Detect which cell encompasses the target text, then output its [X, Y] center coordinate. 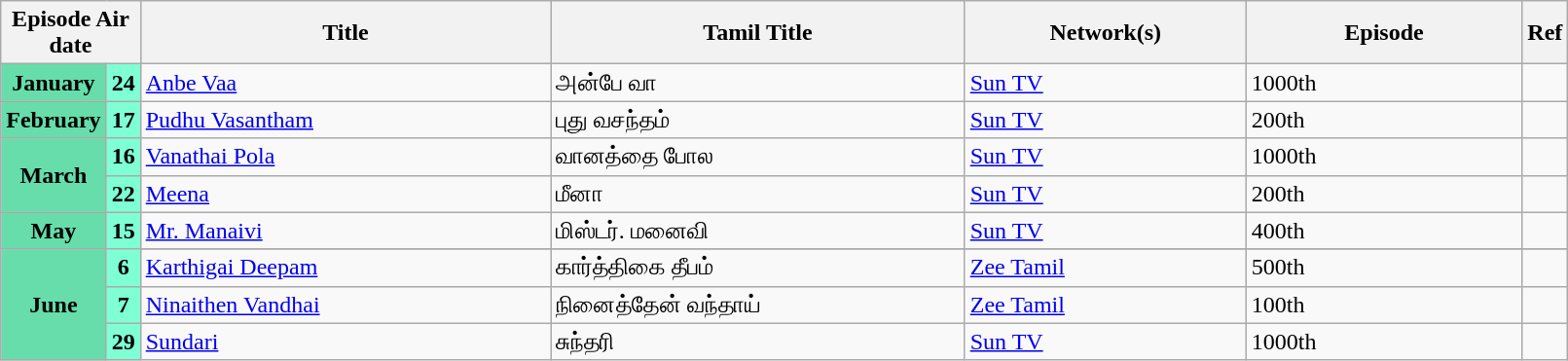
கார்த்திகை தீபம் [757, 268]
January [54, 83]
24 [123, 83]
400th [1384, 231]
நினைத்தேன் வந்தாய் [757, 305]
Ninaithen Vandhai [346, 305]
Sundari [346, 342]
மீனா [757, 194]
16 [123, 157]
Ref [1546, 33]
17 [123, 120]
Pudhu Vasantham [346, 120]
மிஸ்டர். மனைவி [757, 231]
Network(s) [1106, 33]
Tamil Title [757, 33]
100th [1384, 305]
22 [123, 194]
Mr. Manaivi [346, 231]
March [54, 175]
29 [123, 342]
15 [123, 231]
Vanathai Pola [346, 157]
சுந்தரி [757, 342]
அன்பே வா [757, 83]
Title [346, 33]
புது வசந்தம் [757, 120]
Karthigai Deepam [346, 268]
7 [123, 305]
Episode Air date [70, 33]
February [54, 120]
6 [123, 268]
June [54, 305]
Meena [346, 194]
May [54, 231]
வானத்தை போல [757, 157]
Anbe Vaa [346, 83]
500th [1384, 268]
Episode [1384, 33]
